Identify which cell holds the provided text, then report its [x, y] central coordinate. 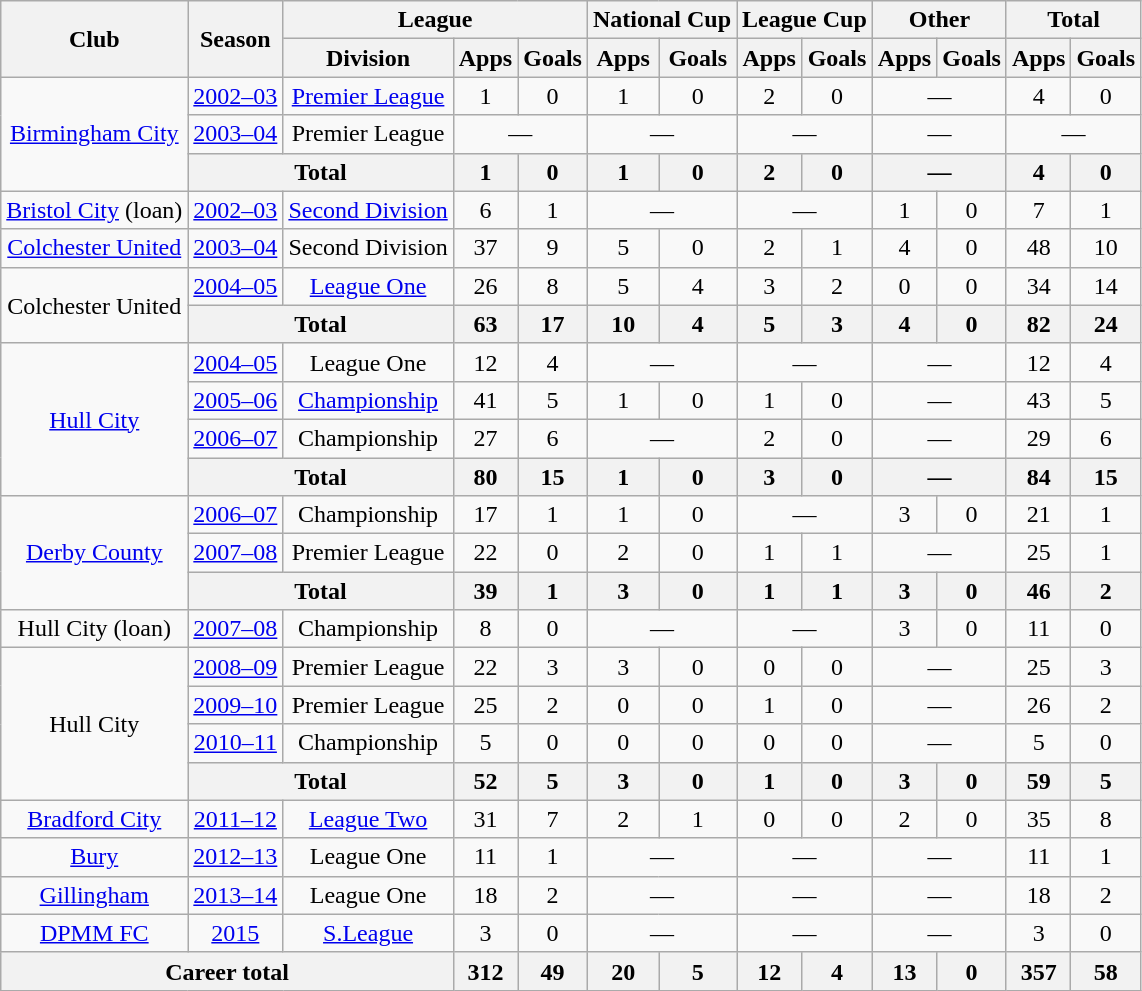
League Two [368, 819]
29 [1038, 438]
2011–12 [236, 819]
357 [1038, 971]
2012–13 [236, 857]
DPMM FC [94, 933]
Season [236, 39]
58 [1106, 971]
2013–14 [236, 895]
2005–06 [236, 400]
312 [485, 971]
24 [1106, 324]
2010–11 [236, 743]
39 [485, 591]
Hull City (loan) [94, 629]
21 [1038, 515]
63 [485, 324]
20 [623, 971]
34 [1038, 286]
31 [485, 819]
Bury [94, 857]
Bristol City (loan) [94, 210]
Derby County [94, 553]
49 [553, 971]
84 [1038, 477]
Birmingham City [94, 134]
2009–10 [236, 705]
13 [904, 971]
Gillingham [94, 895]
46 [1038, 591]
82 [1038, 324]
Club [94, 39]
43 [1038, 400]
37 [485, 248]
80 [485, 477]
52 [485, 781]
Division [368, 58]
14 [1106, 286]
National Cup [662, 20]
Bradford City [94, 819]
League [436, 20]
2015 [236, 933]
35 [1038, 819]
Career total [228, 971]
41 [485, 400]
S.League [368, 933]
Other [939, 20]
9 [553, 248]
59 [1038, 781]
48 [1038, 248]
League Cup [805, 20]
2008–09 [236, 667]
27 [485, 438]
